Provide the [x, y] coordinate of the cell's center where the given text is located.  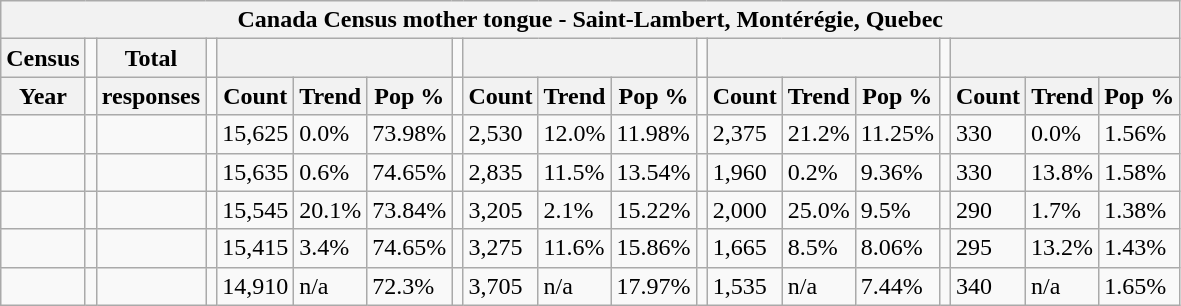
1.7% [1062, 210]
12.0% [574, 134]
15,415 [256, 248]
1.65% [1140, 286]
Canada Census mother tongue - Saint-Lambert, Montérégie, Quebec [590, 20]
3,275 [500, 248]
Census [43, 58]
0.2% [818, 172]
13.2% [1062, 248]
Total [150, 58]
responses [150, 96]
3,205 [500, 210]
8.06% [897, 248]
15,625 [256, 134]
15,545 [256, 210]
15.22% [654, 210]
15.86% [654, 248]
20.1% [330, 210]
340 [988, 286]
73.98% [410, 134]
9.36% [897, 172]
2,530 [500, 134]
9.5% [897, 210]
1,665 [744, 248]
21.2% [818, 134]
1,960 [744, 172]
7.44% [897, 286]
15,635 [256, 172]
11.5% [574, 172]
3,705 [500, 286]
73.84% [410, 210]
1,535 [744, 286]
17.97% [654, 286]
14,910 [256, 286]
Year [43, 96]
2.1% [574, 210]
295 [988, 248]
3.4% [330, 248]
0.6% [330, 172]
290 [988, 210]
11.6% [574, 248]
13.8% [1062, 172]
11.25% [897, 134]
25.0% [818, 210]
1.58% [1140, 172]
8.5% [818, 248]
2,835 [500, 172]
13.54% [654, 172]
1.43% [1140, 248]
1.56% [1140, 134]
11.98% [654, 134]
72.3% [410, 286]
2,000 [744, 210]
1.38% [1140, 210]
2,375 [744, 134]
